Capture the cell that displays the provided text and extract its [x, y] central coordinate. 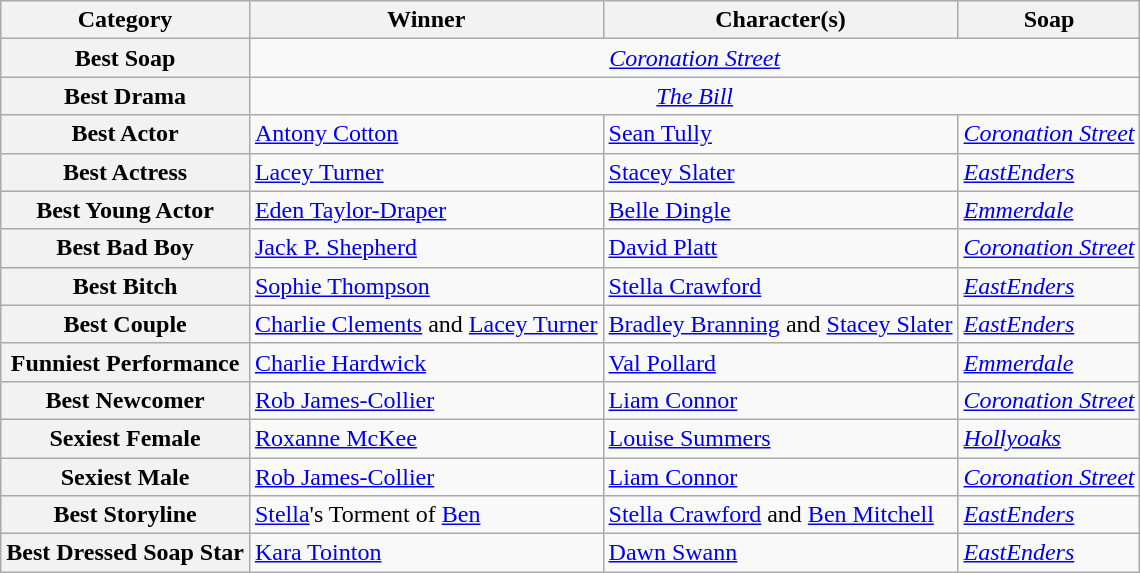
Best Actress [126, 172]
Val Pollard [780, 362]
Stella's Torment of Ben [426, 515]
Character(s) [780, 20]
Stella Crawford and Ben Mitchell [780, 515]
Belle Dingle [780, 210]
Winner [426, 20]
Best Storyline [126, 515]
Sophie Thompson [426, 286]
Funniest Performance [126, 362]
Jack P. Shepherd [426, 248]
The Bill [694, 96]
Best Soap [126, 58]
Charlie Hardwick [426, 362]
Eden Taylor-Draper [426, 210]
Louise Summers [780, 438]
Best Dressed Soap Star [126, 553]
Best Drama [126, 96]
Sexiest Female [126, 438]
Sexiest Male [126, 477]
Stacey Slater [780, 172]
Bradley Branning and Stacey Slater [780, 324]
Best Newcomer [126, 400]
Dawn Swann [780, 553]
David Platt [780, 248]
Stella Crawford [780, 286]
Best Couple [126, 324]
Category [126, 20]
Antony Cotton [426, 134]
Charlie Clements and Lacey Turner [426, 324]
Best Young Actor [126, 210]
Best Bad Boy [126, 248]
Roxanne McKee [426, 438]
Sean Tully [780, 134]
Hollyoaks [1049, 438]
Soap [1049, 20]
Best Actor [126, 134]
Kara Tointon [426, 553]
Lacey Turner [426, 172]
Best Bitch [126, 286]
